Search for the cell housing the specified text and yield its [x, y] center coordinate. 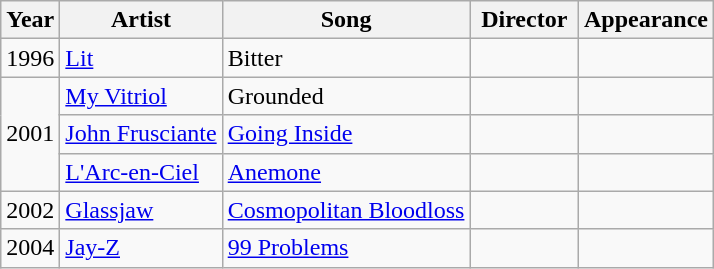
Lit [141, 58]
Artist [141, 20]
Cosmopolitan Bloodloss [346, 210]
Bitter [346, 58]
2004 [30, 248]
John Frusciante [141, 134]
Song [346, 20]
Glassjaw [141, 210]
L'Arc-en-Ciel [141, 172]
Grounded [346, 96]
2002 [30, 210]
Director [524, 20]
1996 [30, 58]
99 Problems [346, 248]
Appearance [646, 20]
Anemone [346, 172]
Jay-Z [141, 248]
Year [30, 20]
Going Inside [346, 134]
My Vitriol [141, 96]
2001 [30, 134]
